Identify which cell holds the provided text, then report its [X, Y] central coordinate. 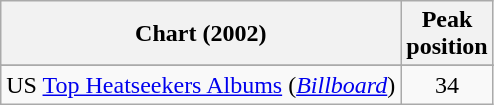
34 [447, 85]
Peakposition [447, 34]
US Top Heatseekers Albums (Billboard) [201, 85]
Chart (2002) [201, 34]
